From the cell containing the given text, extract its center point as [x, y] coordinate. 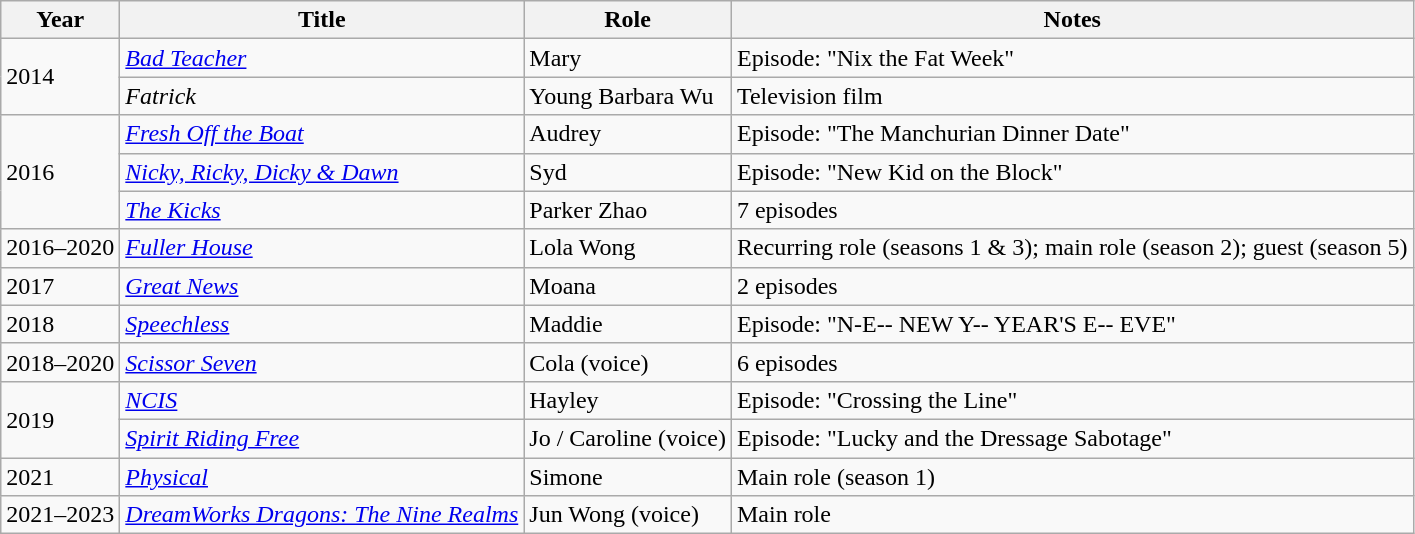
Young Barbara Wu [628, 96]
Nicky, Ricky, Dicky & Dawn [322, 172]
Title [322, 20]
Episode: "Crossing the Line" [1072, 400]
Fuller House [322, 248]
Audrey [628, 134]
Fatrick [322, 96]
Fresh Off the Boat [322, 134]
Episode: "The Manchurian Dinner Date" [1072, 134]
6 episodes [1072, 362]
2016 [60, 172]
2 episodes [1072, 286]
2018–2020 [60, 362]
Simone [628, 477]
Jun Wong (voice) [628, 515]
Speechless [322, 324]
Syd [628, 172]
NCIS [322, 400]
Bad Teacher [322, 58]
Jo / Caroline (voice) [628, 438]
Television film [1072, 96]
Hayley [628, 400]
Cola (voice) [628, 362]
Episode: "Lucky and the Dressage Sabotage" [1072, 438]
Mary [628, 58]
2016–2020 [60, 248]
Year [60, 20]
Role [628, 20]
Scissor Seven [322, 362]
Main role (season 1) [1072, 477]
Notes [1072, 20]
Episode: "N-E-- NEW Y-- YEAR'S E-- EVE" [1072, 324]
Lola Wong [628, 248]
Moana [628, 286]
2014 [60, 77]
Parker Zhao [628, 210]
The Kicks [322, 210]
7 episodes [1072, 210]
Maddie [628, 324]
2021 [60, 477]
2021–2023 [60, 515]
Main role [1072, 515]
2018 [60, 324]
Physical [322, 477]
Recurring role (seasons 1 & 3); main role (season 2); guest (season 5) [1072, 248]
Episode: "New Kid on the Block" [1072, 172]
Great News [322, 286]
Episode: "Nix the Fat Week" [1072, 58]
2017 [60, 286]
Spirit Riding Free [322, 438]
DreamWorks Dragons: The Nine Realms [322, 515]
2019 [60, 419]
